Pinpoint the cell where the given text exists, returning its (x, y) midpoint coordinate. 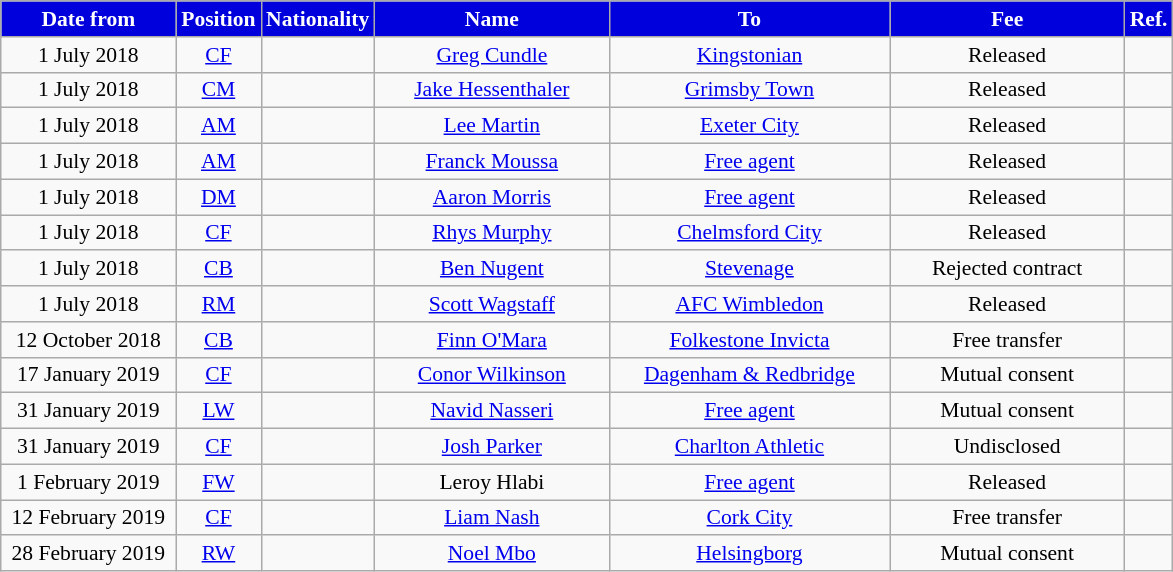
Helsingborg (749, 554)
Jake Hessenthaler (492, 90)
Josh Parker (492, 447)
RW (218, 554)
Stevenage (749, 269)
Exeter City (749, 126)
Ref. (1149, 19)
Dagenham & Redbridge (749, 375)
12 October 2018 (88, 340)
Fee (1008, 19)
CM (218, 90)
Position (218, 19)
FW (218, 482)
Scott Wagstaff (492, 304)
12 February 2019 (88, 518)
Charlton Athletic (749, 447)
Noel Mbo (492, 554)
DM (218, 197)
17 January 2019 (88, 375)
Conor Wilkinson (492, 375)
Finn O'Mara (492, 340)
Rejected contract (1008, 269)
Lee Martin (492, 126)
RM (218, 304)
Name (492, 19)
To (749, 19)
Undisclosed (1008, 447)
Franck Moussa (492, 162)
Date from (88, 19)
Leroy Hlabi (492, 482)
Nationality (318, 19)
Folkestone Invicta (749, 340)
Navid Nasseri (492, 411)
AFC Wimbledon (749, 304)
Ben Nugent (492, 269)
Rhys Murphy (492, 233)
Liam Nash (492, 518)
Greg Cundle (492, 55)
Cork City (749, 518)
Kingstonian (749, 55)
1 February 2019 (88, 482)
LW (218, 411)
Chelmsford City (749, 233)
28 February 2019 (88, 554)
Grimsby Town (749, 90)
Aaron Morris (492, 197)
